Locate the cell with the specified text and output its (X, Y) center coordinate. 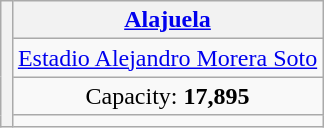
Alajuela (167, 20)
Capacity: 17,895 (167, 96)
Estadio Alejandro Morera Soto (167, 58)
